Provide the [x, y] coordinate of the cell's center where the given text is located.  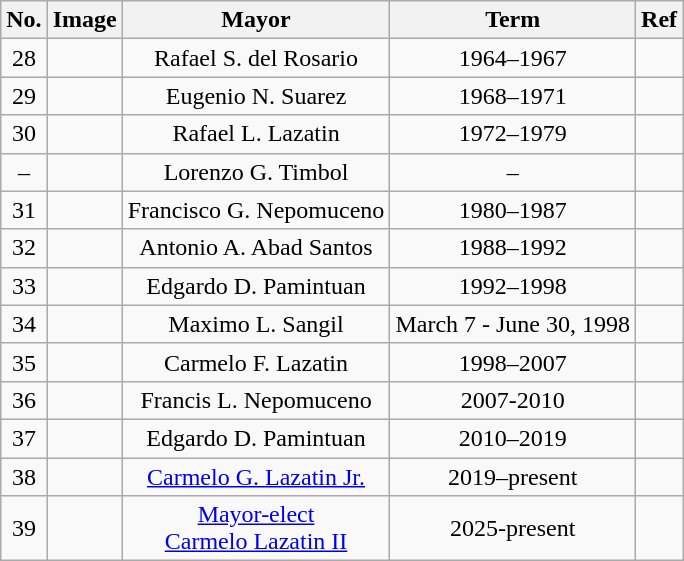
37 [24, 438]
1968–1971 [513, 96]
Image [84, 20]
38 [24, 477]
Carmelo G. Lazatin Jr. [256, 477]
35 [24, 362]
1972–1979 [513, 134]
36 [24, 400]
Francis L. Nepomuceno [256, 400]
2010–2019 [513, 438]
2019–present [513, 477]
Carmelo F. Lazatin [256, 362]
Mayor [256, 20]
1964–1967 [513, 58]
Antonio A. Abad Santos [256, 248]
1988–1992 [513, 248]
31 [24, 210]
Eugenio N. Suarez [256, 96]
Ref [660, 20]
39 [24, 528]
28 [24, 58]
Term [513, 20]
Mayor-electCarmelo Lazatin II [256, 528]
34 [24, 324]
1998–2007 [513, 362]
No. [24, 20]
Maximo L. Sangil [256, 324]
Rafael S. del Rosario [256, 58]
Francisco G. Nepomuceno [256, 210]
2007-2010 [513, 400]
32 [24, 248]
Rafael L. Lazatin [256, 134]
1980–1987 [513, 210]
March 7 - June 30, 1998 [513, 324]
1992–1998 [513, 286]
Lorenzo G. Timbol [256, 172]
2025-present [513, 528]
29 [24, 96]
30 [24, 134]
33 [24, 286]
